Identify which cell holds the provided text, then report its (X, Y) central coordinate. 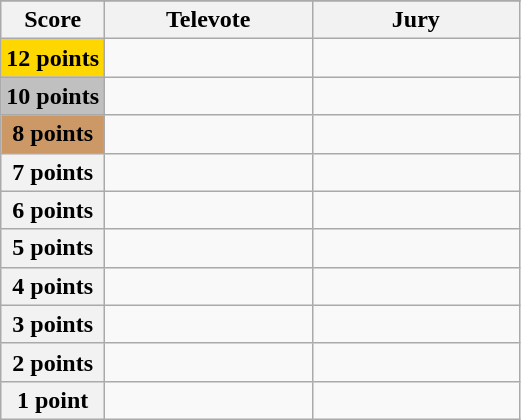
12 points (53, 58)
Jury (416, 20)
4 points (53, 286)
Score (53, 20)
1 point (53, 400)
8 points (53, 134)
6 points (53, 210)
Televote (209, 20)
10 points (53, 96)
7 points (53, 172)
3 points (53, 324)
5 points (53, 248)
2 points (53, 362)
